Determine the (X, Y) coordinate at the center of the cell enclosing the given text.  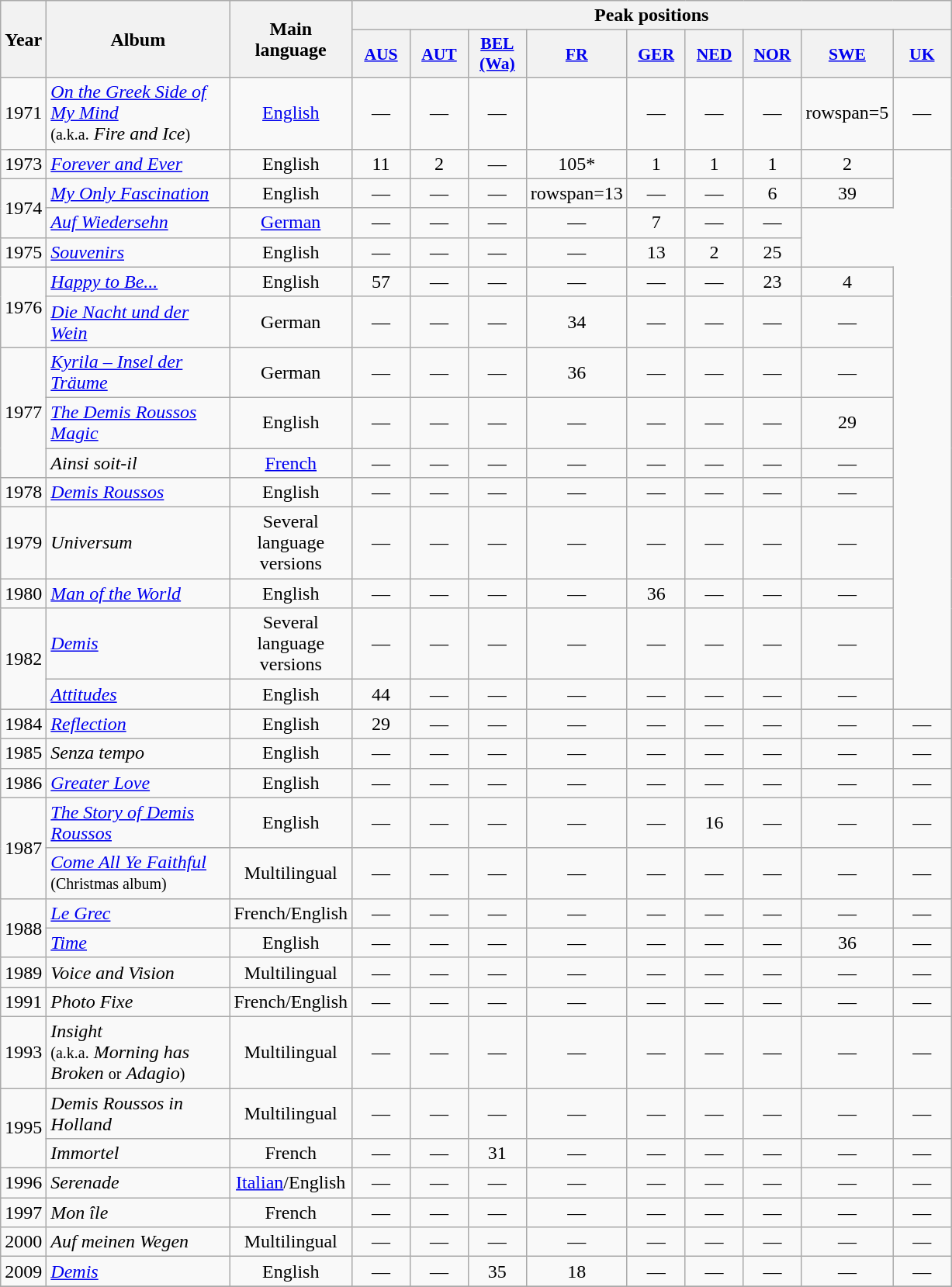
1976 (23, 307)
Greater Love (138, 783)
1980 (23, 593)
25 (773, 252)
NED (714, 54)
Demis Roussos in Holland (138, 1112)
Photo Fixe (138, 1002)
34 (576, 321)
11 (382, 164)
1974 (23, 208)
Peak positions (652, 16)
1991 (23, 1002)
Immortel (138, 1154)
Voice and Vision (138, 972)
1996 (23, 1183)
2000 (23, 1242)
1986 (23, 783)
35 (497, 1271)
1988 (23, 928)
1971 (23, 113)
Forever and Ever (138, 164)
1997 (23, 1213)
BEL (Wa) (497, 54)
1978 (23, 493)
Mon île (138, 1213)
1989 (23, 972)
Universum (138, 543)
2009 (23, 1271)
18 (576, 1271)
Year (23, 39)
1982 (23, 659)
Man of the World (138, 593)
23 (773, 282)
1977 (23, 412)
1987 (23, 848)
Die Nacht und der Wein (138, 321)
Kyrila – Insel der Träume (138, 372)
Ainsi soit-il (138, 463)
1979 (23, 543)
Time (138, 943)
On the Greek Side of My Mind (a.k.a. Fire and Ice) (138, 113)
Insight (a.k.a. Morning has Broken or Adagio) (138, 1052)
39 (847, 193)
SWE (847, 54)
Auf Wiedersehn (138, 223)
1995 (23, 1128)
7 (656, 223)
GER (656, 54)
105* (576, 164)
AUS (382, 54)
Serenade (138, 1183)
1975 (23, 252)
rowspan=13 (576, 193)
1973 (23, 164)
Happy to Be... (138, 282)
16 (714, 822)
Italian/English (291, 1183)
Album (138, 39)
Mainlanguage (291, 39)
6 (773, 193)
AUT (439, 54)
57 (382, 282)
The Demis Roussos Magic (138, 422)
Demis Roussos (138, 493)
Souvenirs (138, 252)
My Only Fascination (138, 193)
UK (922, 54)
Attitudes (138, 694)
Come All Ye Faithful (Christmas album) (138, 874)
13 (656, 252)
44 (382, 694)
FR (576, 54)
rowspan=5 (847, 113)
1993 (23, 1052)
31 (497, 1154)
Le Grec (138, 913)
Auf meinen Wegen (138, 1242)
Senza tempo (138, 753)
The Story of Demis Roussos (138, 822)
1985 (23, 753)
4 (847, 282)
NOR (773, 54)
1984 (23, 724)
Reflection (138, 724)
